Search for the cell housing the specified text and yield its [X, Y] center coordinate. 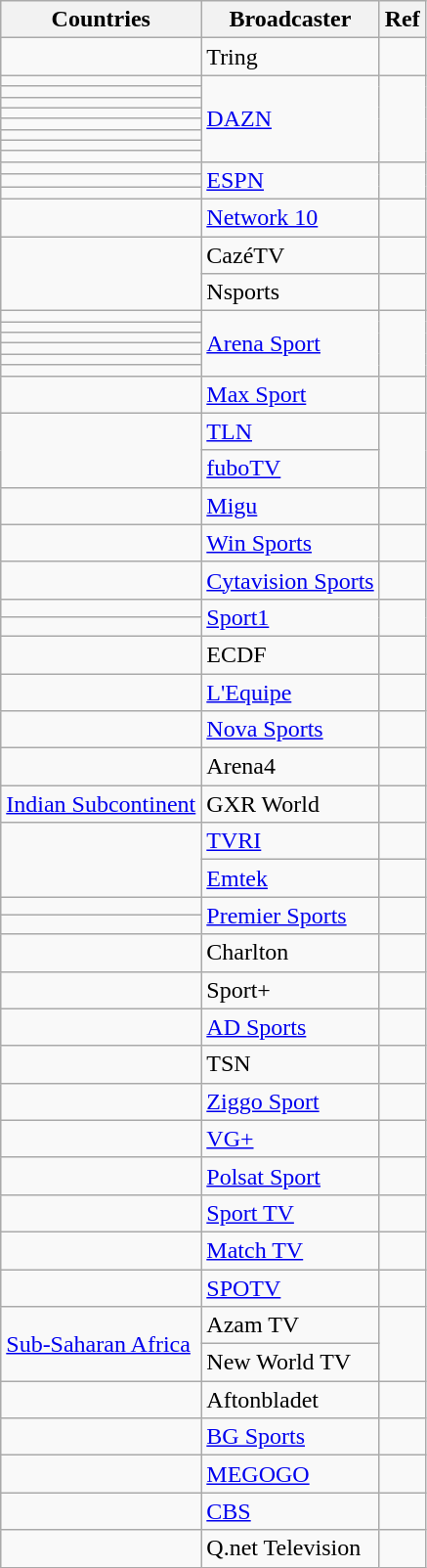
Arena4 [290, 767]
Sport+ [290, 990]
SPOTV [290, 1288]
BG Sports [290, 1437]
Ref [403, 20]
Q.net Television [290, 1548]
L'Equipe [290, 692]
Ziggo Sport [290, 1101]
Win Sports [290, 543]
VG+ [290, 1139]
ECDF [290, 654]
Sport TV [290, 1213]
AD Sports [290, 1027]
CazéTV [290, 255]
Broadcaster [290, 20]
DAZN [290, 118]
TVRI [290, 841]
Countries [102, 20]
Cytavision Sports [290, 580]
GXR World [290, 804]
Aftonbladet [290, 1400]
Sub-Saharan Africa [102, 1344]
TSN [290, 1064]
Sport1 [290, 617]
Network 10 [290, 217]
Premier Sports [290, 916]
Indian Subcontinent [102, 804]
Migu [290, 506]
Tring [290, 57]
fuboTV [290, 469]
TLN [290, 431]
Azam TV [290, 1325]
CBS [290, 1511]
Emtek [290, 878]
Max Sport [290, 394]
Charlton [290, 953]
Arena Sport [290, 343]
Polsat Sport [290, 1176]
MEGOGO [290, 1474]
Nova Sports [290, 730]
Nsports [290, 292]
New World TV [290, 1363]
ESPN [290, 180]
Match TV [290, 1250]
